Identify which cell holds the provided text, then report its [X, Y] central coordinate. 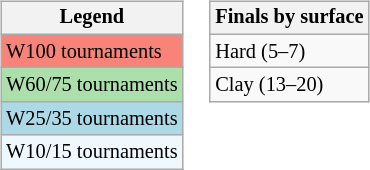
Legend [92, 18]
Clay (13–20) [289, 85]
W25/35 tournaments [92, 119]
W10/15 tournaments [92, 152]
Hard (5–7) [289, 51]
W100 tournaments [92, 51]
Finals by surface [289, 18]
W60/75 tournaments [92, 85]
